Capture the cell that displays the provided text and extract its [X, Y] central coordinate. 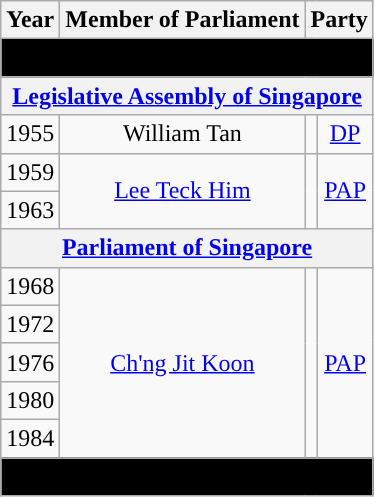
1980 [30, 400]
1963 [30, 210]
1959 [30, 172]
Lee Teck Him [182, 191]
Party [339, 20]
1968 [30, 286]
DP [346, 134]
1972 [30, 324]
Formation (1955) [188, 58]
1984 [30, 438]
1976 [30, 362]
Constituency abolished (1988) [188, 477]
Legislative Assembly of Singapore [188, 96]
Member of Parliament [182, 20]
William Tan [182, 134]
Parliament of Singapore [188, 248]
Ch'ng Jit Koon [182, 362]
Year [30, 20]
1955 [30, 134]
